Scan for the cell matching the given text and deliver its (x, y) coordinate at center. 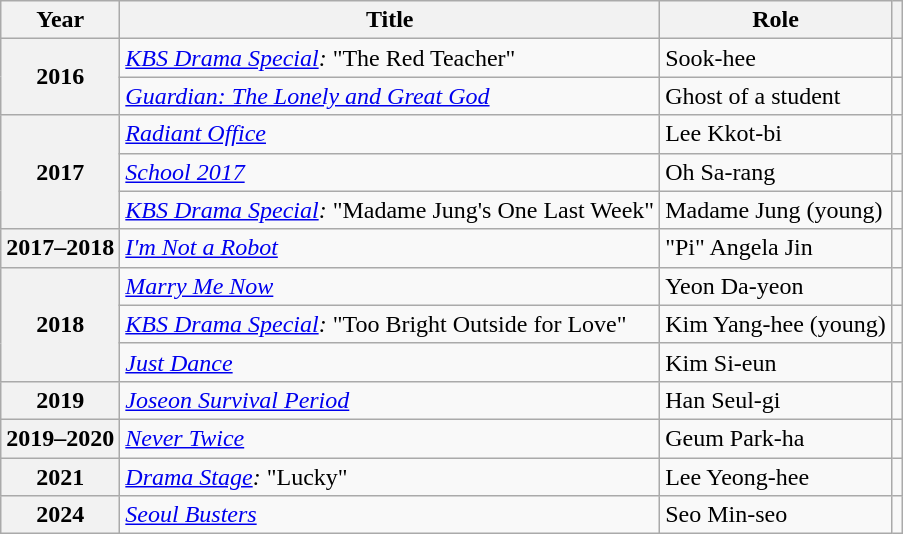
Han Seul-gi (776, 400)
Seo Min-seo (776, 515)
School 2017 (390, 172)
I'm Not a Robot (390, 248)
2017 (60, 172)
Marry Me Now (390, 286)
2018 (60, 324)
Kim Yang-hee (young) (776, 324)
Role (776, 20)
Lee Kkot-bi (776, 134)
Kim Si-eun (776, 362)
"Pi" Angela Jin (776, 248)
2019–2020 (60, 438)
Seoul Busters (390, 515)
Never Twice (390, 438)
Lee Yeong-hee (776, 477)
Madame Jung (young) (776, 210)
Drama Stage: "Lucky" (390, 477)
2021 (60, 477)
Title (390, 20)
KBS Drama Special: "The Red Teacher" (390, 58)
KBS Drama Special: "Madame Jung's One Last Week" (390, 210)
Year (60, 20)
Oh Sa-rang (776, 172)
Guardian: The Lonely and Great God (390, 96)
Yeon Da-yeon (776, 286)
Ghost of a student (776, 96)
Sook-hee (776, 58)
Joseon Survival Period (390, 400)
Radiant Office (390, 134)
2019 (60, 400)
2016 (60, 77)
2024 (60, 515)
Just Dance (390, 362)
Geum Park-ha (776, 438)
KBS Drama Special: "Too Bright Outside for Love" (390, 324)
2017–2018 (60, 248)
